Search for the cell housing the specified text and yield its (x, y) center coordinate. 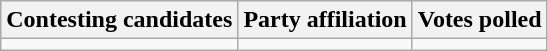
Party affiliation (325, 20)
Votes polled (480, 20)
Contesting candidates (120, 20)
